Identify which cell holds the provided text, then report its (X, Y) central coordinate. 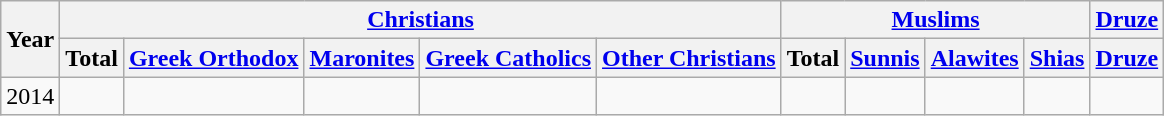
2014 (30, 96)
Greek Catholics (508, 58)
Maronites (362, 58)
Sunnis (885, 58)
Year (30, 39)
Shias (1057, 58)
Christians (420, 20)
Alawites (974, 58)
Other Christians (690, 58)
Muslims (936, 20)
Greek Orthodox (214, 58)
